Pinpoint the cell where the given text exists, returning its (x, y) midpoint coordinate. 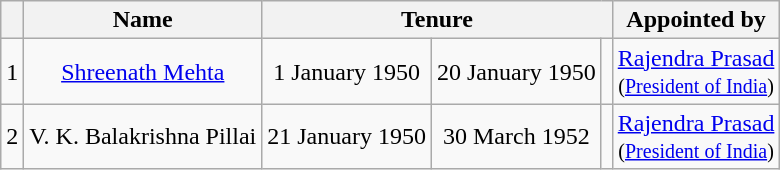
1 (12, 72)
Appointed by (696, 20)
30 March 1952 (516, 136)
Tenure (437, 20)
V. K. Balakrishna Pillai (143, 136)
2 (12, 136)
Name (143, 20)
21 January 1950 (347, 136)
Shreenath Mehta (143, 72)
20 January 1950 (516, 72)
1 January 1950 (347, 72)
